Locate the cell with the specified text and output its (x, y) center coordinate. 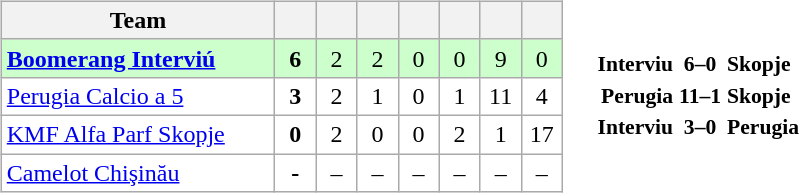
3 (296, 96)
Camelot Chişinău (138, 173)
KMF Alfa Parf Skopje (138, 134)
11 (500, 96)
11–1 (700, 96)
Perugia Calcio a 5 (138, 96)
Team (138, 20)
- (296, 173)
4 (542, 96)
Boomerang Interviú (138, 58)
3–0 (700, 128)
9 (500, 58)
Perugia (636, 96)
6 (296, 58)
6–0 (700, 65)
17 (542, 134)
